Detect which cell encompasses the target text, then output its [x, y] center coordinate. 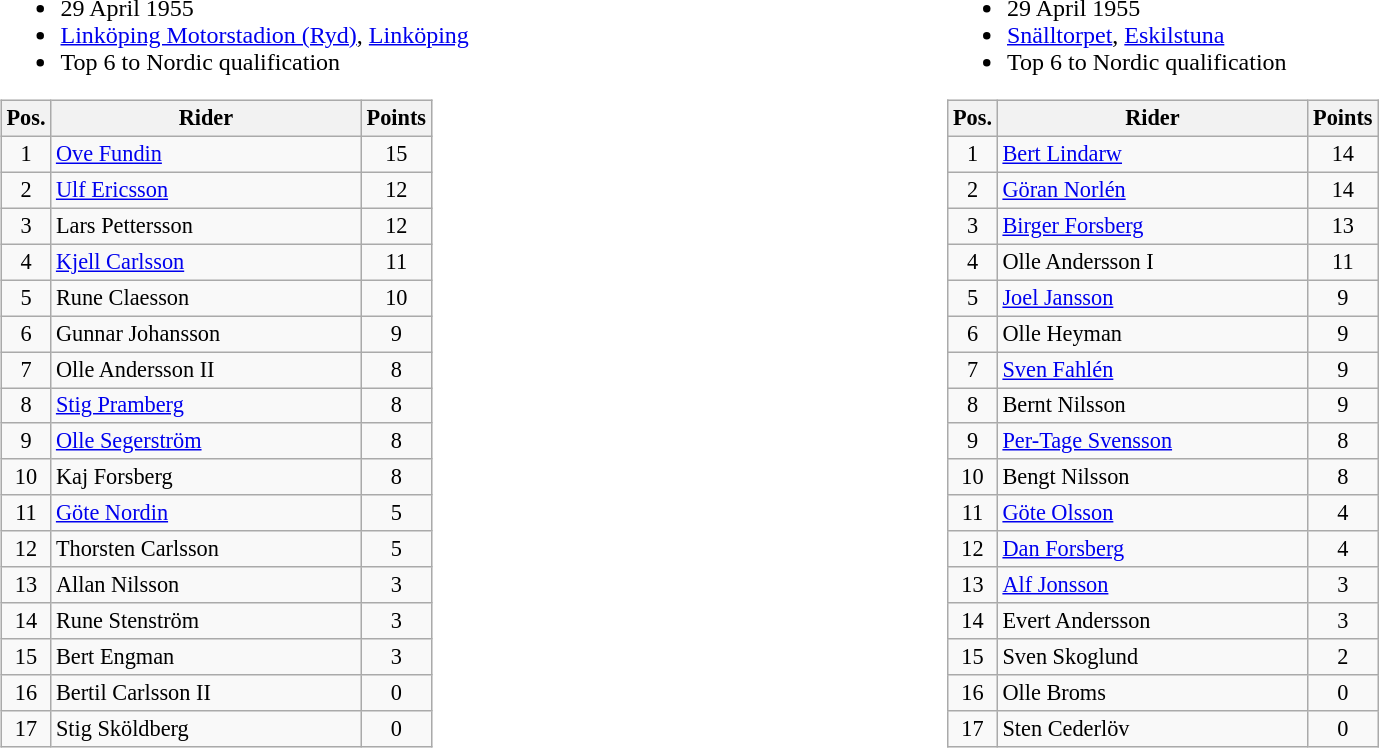
Stig Sköldberg [206, 729]
Göte Nordin [206, 513]
Kaj Forsberg [206, 477]
Birger Forsberg [1152, 226]
Göte Olsson [1152, 513]
Göran Norlén [1152, 190]
Joel Jansson [1152, 298]
Olle Andersson I [1152, 262]
Bernt Nilsson [1152, 406]
Thorsten Carlsson [206, 549]
Sven Skoglund [1152, 657]
Olle Heyman [1152, 334]
Sten Cederlöv [1152, 729]
Olle Andersson II [206, 370]
Bengt Nilsson [1152, 477]
Olle Broms [1152, 693]
Bert Engman [206, 657]
Evert Andersson [1152, 621]
Olle Segerström [206, 441]
Lars Pettersson [206, 226]
Bert Lindarw [1152, 154]
Allan Nilsson [206, 585]
Bertil Carlsson II [206, 693]
Kjell Carlsson [206, 262]
Sven Fahlén [1152, 370]
Dan Forsberg [1152, 549]
Ulf Ericsson [206, 190]
Alf Jonsson [1152, 585]
Rune Claesson [206, 298]
Gunnar Johansson [206, 334]
Rune Stenström [206, 621]
Stig Pramberg [206, 406]
Per-Tage Svensson [1152, 441]
Ove Fundin [206, 154]
